Extract the [X, Y] coordinate from the center of the cell holding the provided text.  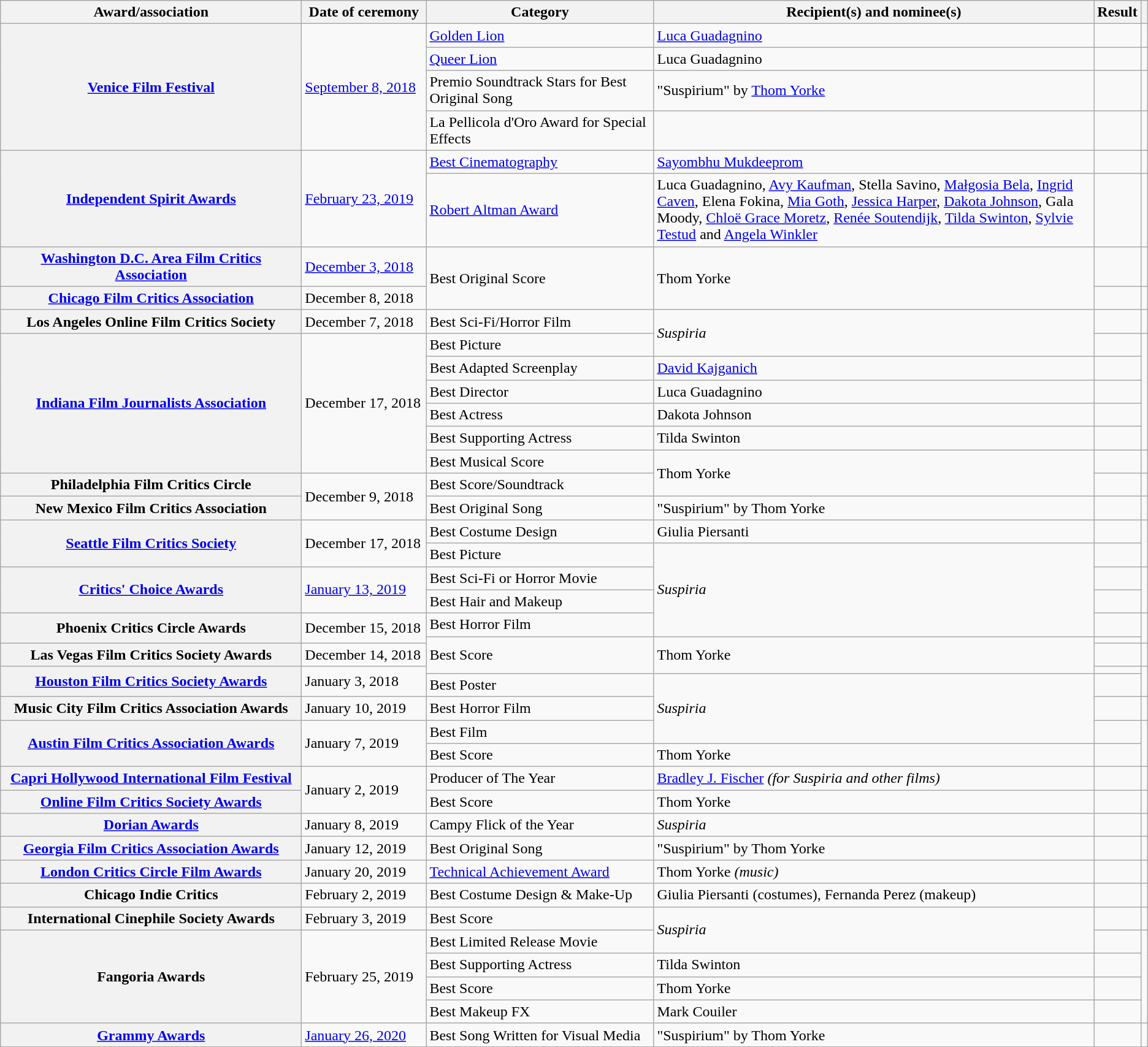
La Pellicola d'Oro Award for Special Effects [540, 130]
Best Poster [540, 685]
September 8, 2018 [364, 87]
Best Musical Score [540, 462]
Best Cinematography [540, 162]
Date of ceremony [364, 12]
Result [1117, 12]
New Mexico Film Critics Association [151, 508]
January 2, 2019 [364, 790]
Best Limited Release Movie [540, 942]
December 15, 2018 [364, 628]
Best Costume Design [540, 531]
London Critics Circle Film Awards [151, 872]
Best Song Written for Visual Media [540, 1035]
February 2, 2019 [364, 895]
Las Vegas Film Critics Society Awards [151, 655]
Golden Lion [540, 36]
January 10, 2019 [364, 708]
Best Makeup FX [540, 1011]
Queer Lion [540, 59]
Best Costume Design & Make-Up [540, 895]
February 23, 2019 [364, 199]
Chicago Indie Critics [151, 895]
December 3, 2018 [364, 266]
Technical Achievement Award [540, 872]
January 7, 2019 [364, 743]
Independent Spirit Awards [151, 199]
Fangoria Awards [151, 977]
Thom Yorke (music) [874, 872]
December 7, 2018 [364, 321]
Best Sci-Fi/Horror Film [540, 321]
Giulia Piersanti (costumes), Fernanda Perez (makeup) [874, 895]
Giulia Piersanti [874, 531]
Dakota Johnson [874, 415]
January 8, 2019 [364, 825]
Seattle Film Critics Society [151, 543]
Online Film Critics Society Awards [151, 802]
December 8, 2018 [364, 298]
Premio Soundtrack Stars for Best Original Song [540, 91]
Best Director [540, 392]
Mark Couiler [874, 1011]
January 26, 2020 [364, 1035]
February 25, 2019 [364, 977]
Best Adapted Screenplay [540, 368]
January 13, 2019 [364, 590]
Philadelphia Film Critics Circle [151, 485]
Chicago Film Critics Association [151, 298]
Category [540, 12]
Robert Altman Award [540, 210]
Phoenix Critics Circle Awards [151, 628]
January 12, 2019 [364, 848]
December 14, 2018 [364, 655]
Award/association [151, 12]
Critics' Choice Awards [151, 590]
Houston Film Critics Society Awards [151, 682]
Los Angeles Online Film Critics Society [151, 321]
Best Film [540, 731]
Washington D.C. Area Film Critics Association [151, 266]
Best Original Score [540, 278]
Producer of The Year [540, 779]
Best Score/Soundtrack [540, 485]
January 3, 2018 [364, 682]
December 9, 2018 [364, 497]
Georgia Film Critics Association Awards [151, 848]
Capri Hollywood International Film Festival [151, 779]
International Cinephile Society Awards [151, 918]
Dorian Awards [151, 825]
Best Hair and Makeup [540, 601]
Grammy Awards [151, 1035]
David Kajganich [874, 368]
Bradley J. Fischer (for Suspiria and other films) [874, 779]
Sayombhu Mukdeeprom [874, 162]
Venice Film Festival [151, 87]
February 3, 2019 [364, 918]
Austin Film Critics Association Awards [151, 743]
Best Actress [540, 415]
Recipient(s) and nominee(s) [874, 12]
Music City Film Critics Association Awards [151, 708]
Indiana Film Journalists Association [151, 403]
Best Sci-Fi or Horror Movie [540, 578]
Campy Flick of the Year [540, 825]
January 20, 2019 [364, 872]
